Output the [x, y] coordinate of the center of the cell containing the given text.  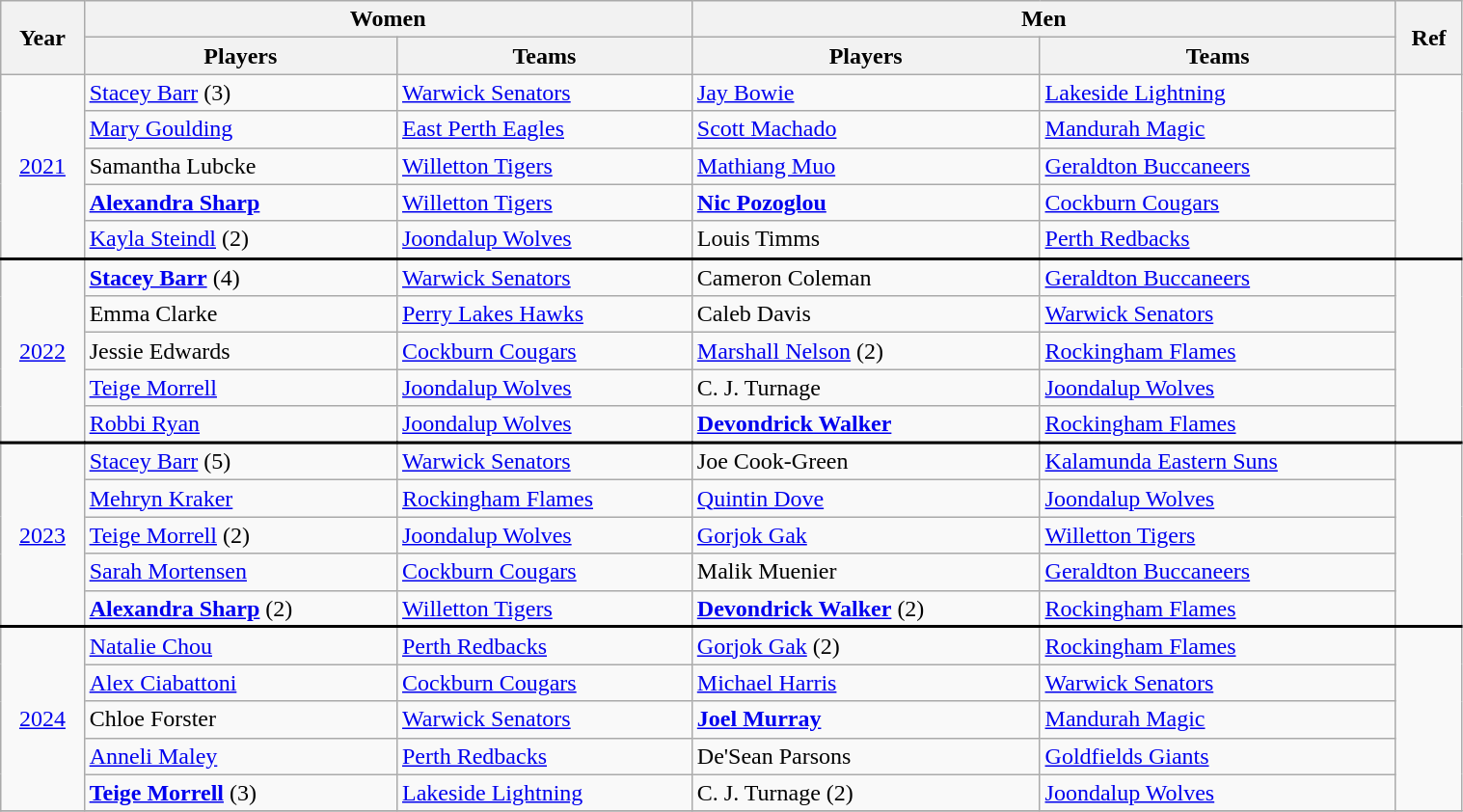
Ref [1429, 38]
Stacey Barr (5) [240, 461]
Quintin Dove [866, 499]
Men [1043, 19]
Louis Timms [866, 239]
Kayla Steindl (2) [240, 239]
Devondrick Walker (2) [866, 609]
Joel Murray [866, 719]
Women [388, 19]
Mathiang Muo [866, 166]
Natalie Chou [240, 646]
De'Sean Parsons [866, 756]
Alexandra Sharp [240, 203]
Michael Harris [866, 683]
Gorjok Gak [866, 535]
Perry Lakes Hawks [544, 314]
Scott Machado [866, 129]
Sarah Mortensen [240, 572]
Jessie Edwards [240, 351]
Samantha Lubcke [240, 166]
Anneli Maley [240, 756]
Marshall Nelson (2) [866, 351]
C. J. Turnage (2) [866, 793]
Chloe Forster [240, 719]
Teige Morrell [240, 388]
Goldfields Giants [1217, 756]
Mehryn Kraker [240, 499]
East Perth Eagles [544, 129]
Alexandra Sharp (2) [240, 609]
Stacey Barr (4) [240, 278]
Stacey Barr (3) [240, 93]
Gorjok Gak (2) [866, 646]
Joe Cook-Green [866, 461]
Nic Pozoglou [866, 203]
2021 [42, 166]
2023 [42, 534]
Year [42, 38]
C. J. Turnage [866, 388]
2024 [42, 719]
Jay Bowie [866, 93]
Cameron Coleman [866, 278]
Teige Morrell (2) [240, 535]
Malik Muenier [866, 572]
2022 [42, 351]
Robbi Ryan [240, 424]
Emma Clarke [240, 314]
Mary Goulding [240, 129]
Kalamunda Eastern Suns [1217, 461]
Alex Ciabattoni [240, 683]
Teige Morrell (3) [240, 793]
Caleb Davis [866, 314]
Devondrick Walker [866, 424]
